Scan for the cell matching the given text and deliver its [x, y] coordinate at center. 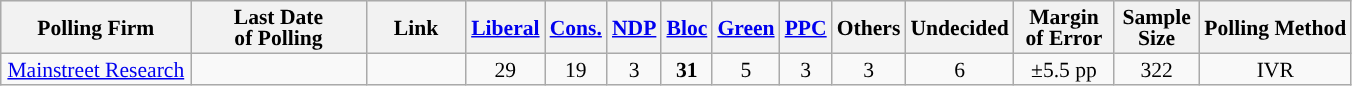
Undecided [959, 27]
NDP [634, 27]
31 [686, 68]
6 [959, 68]
Others [869, 27]
Cons. [576, 27]
29 [505, 68]
Green [746, 27]
322 [1156, 68]
PPC [806, 27]
5 [746, 68]
Bloc [686, 27]
Polling Firm [96, 27]
Liberal [505, 27]
19 [576, 68]
Marginof Error [1064, 27]
±5.5 pp [1064, 68]
IVR [1275, 68]
Last Dateof Polling [278, 27]
Mainstreet Research [96, 68]
SampleSize [1156, 27]
Polling Method [1275, 27]
Link [416, 27]
